Return the (x, y) coordinate for the center point of the cell that contains the specified text.  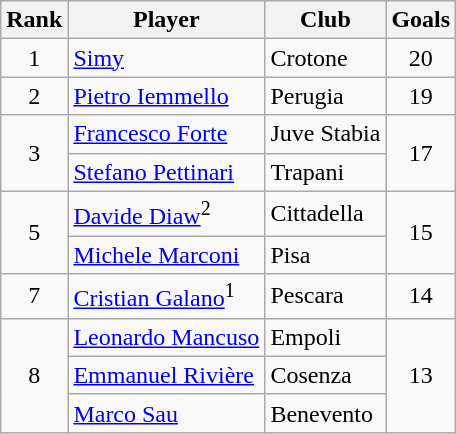
20 (421, 58)
19 (421, 96)
7 (34, 296)
Benevento (326, 413)
Simy (166, 58)
Juve Stabia (326, 134)
Cosenza (326, 375)
Stefano Pettinari (166, 172)
Trapani (326, 172)
8 (34, 375)
Goals (421, 20)
Marco Sau (166, 413)
Player (166, 20)
15 (421, 232)
Emmanuel Rivière (166, 375)
Rank (34, 20)
Empoli (326, 337)
Pietro Iemmello (166, 96)
Pisa (326, 255)
Cittadella (326, 214)
14 (421, 296)
Pescara (326, 296)
Michele Marconi (166, 255)
Davide Diaw2 (166, 214)
3 (34, 153)
2 (34, 96)
Francesco Forte (166, 134)
Leonardo Mancuso (166, 337)
Cristian Galano1 (166, 296)
Club (326, 20)
1 (34, 58)
5 (34, 232)
13 (421, 375)
17 (421, 153)
Crotone (326, 58)
Perugia (326, 96)
